From the cell containing the given text, extract its center point as (X, Y) coordinate. 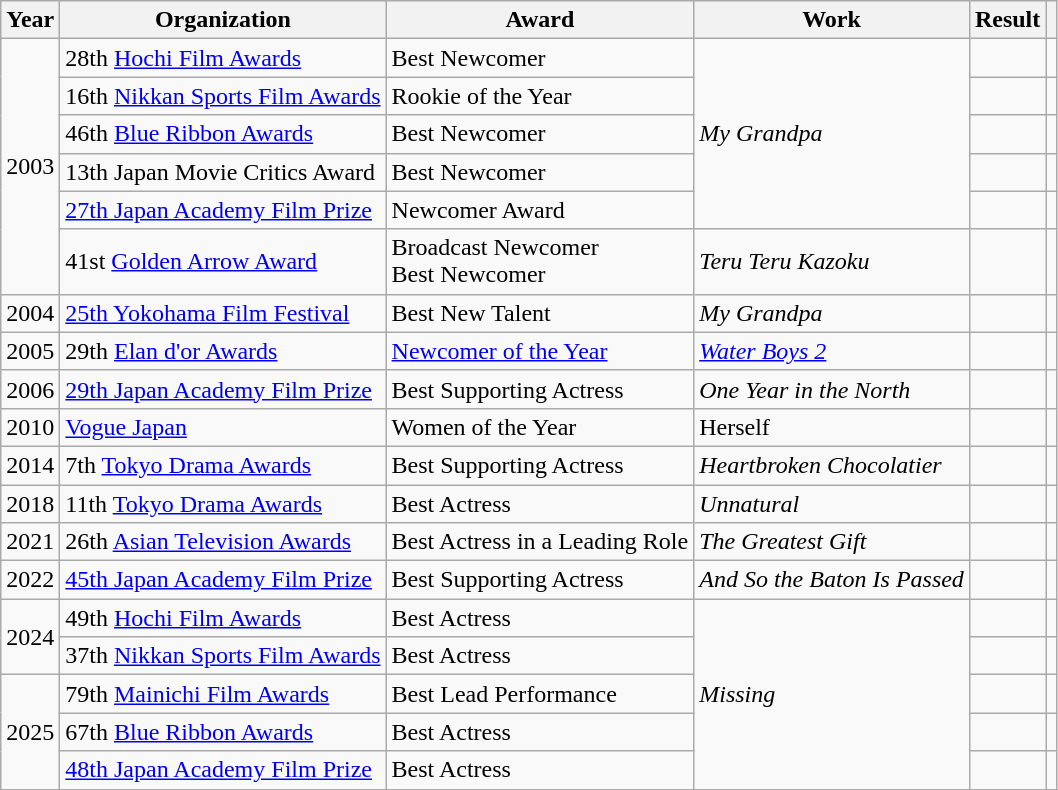
Work (832, 20)
Broadcast NewcomerBest Newcomer (540, 262)
2021 (30, 542)
Unnatural (832, 503)
Rookie of the Year (540, 96)
Organization (223, 20)
2024 (30, 637)
2006 (30, 389)
2014 (30, 465)
29th Elan d'or Awards (223, 351)
7th Tokyo Drama Awards (223, 465)
2022 (30, 580)
The Greatest Gift (832, 542)
Newcomer Award (540, 210)
41st Golden Arrow Award (223, 262)
11th Tokyo Drama Awards (223, 503)
45th Japan Academy Film Prize (223, 580)
Vogue Japan (223, 427)
37th Nikkan Sports Film Awards (223, 656)
2004 (30, 313)
Year (30, 20)
Heartbroken Chocolatier (832, 465)
2005 (30, 351)
And So the Baton Is Passed (832, 580)
2003 (30, 166)
Water Boys 2 (832, 351)
48th Japan Academy Film Prize (223, 770)
Result (1007, 20)
Herself (832, 427)
Teru Teru Kazoku (832, 262)
49th Hochi Film Awards (223, 618)
Missing (832, 694)
Newcomer of the Year (540, 351)
79th Mainichi Film Awards (223, 694)
Best Actress in a Leading Role (540, 542)
67th Blue Ribbon Awards (223, 732)
25th Yokohama Film Festival (223, 313)
16th Nikkan Sports Film Awards (223, 96)
Best Lead Performance (540, 694)
Women of the Year (540, 427)
Best New Talent (540, 313)
26th Asian Television Awards (223, 542)
27th Japan Academy Film Prize (223, 210)
28th Hochi Film Awards (223, 58)
46th Blue Ribbon Awards (223, 134)
2025 (30, 732)
13th Japan Movie Critics Award (223, 172)
2010 (30, 427)
29th Japan Academy Film Prize (223, 389)
Award (540, 20)
One Year in the North (832, 389)
2018 (30, 503)
